Extract the [x, y] coordinate from the center of the cell holding the provided text.  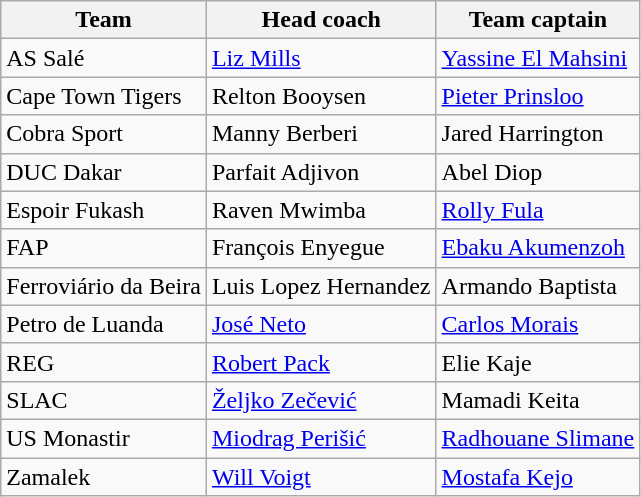
Mamadi Keita [538, 400]
Robert Pack [321, 362]
Miodrag Perišić [321, 438]
Željko Zečević [321, 400]
Carlos Morais [538, 324]
Abel Diop [538, 172]
DUC Dakar [104, 172]
Rolly Fula [538, 210]
Relton Booysen [321, 96]
Ferroviário da Beira [104, 286]
Armando Baptista [538, 286]
Pieter Prinsloo [538, 96]
Parfait Adjivon [321, 172]
Ebaku Akumenzoh [538, 248]
Manny Berberi [321, 134]
US Monastir [104, 438]
Jared Harrington [538, 134]
Team captain [538, 20]
Zamalek [104, 477]
Will Voigt [321, 477]
SLAC [104, 400]
José Neto [321, 324]
Petro de Luanda [104, 324]
REG [104, 362]
FAP [104, 248]
Head coach [321, 20]
Elie Kaje [538, 362]
Cape Town Tigers [104, 96]
François Enyegue [321, 248]
Team [104, 20]
Mostafa Kejo [538, 477]
Espoir Fukash [104, 210]
Yassine El Mahsini [538, 58]
Raven Mwimba [321, 210]
Liz Mills [321, 58]
AS Salé [104, 58]
Radhouane Slimane [538, 438]
Luis Lopez Hernandez [321, 286]
Cobra Sport [104, 134]
